Determine the (x, y) coordinate at the center of the cell enclosing the given text.  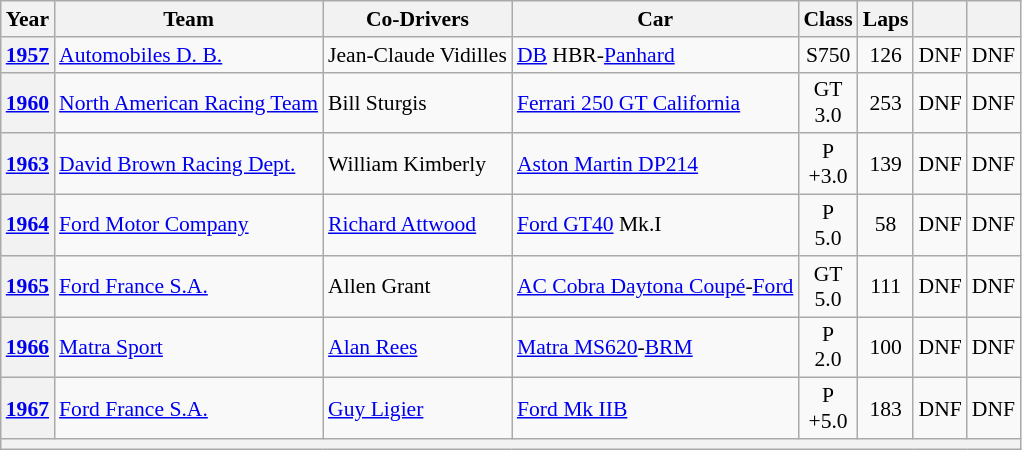
P5.0 (828, 226)
Ferrari 250 GT California (656, 102)
Bill Sturgis (418, 102)
P+3.0 (828, 164)
Ford Mk IIB (656, 408)
1967 (28, 408)
1965 (28, 286)
Laps (886, 19)
111 (886, 286)
Matra Sport (188, 348)
Allen Grant (418, 286)
GT5.0 (828, 286)
Alan Rees (418, 348)
Matra MS620-BRM (656, 348)
Car (656, 19)
AC Cobra Daytona Coupé-Ford (656, 286)
Richard Attwood (418, 226)
DB HBR-Panhard (656, 55)
100 (886, 348)
P2.0 (828, 348)
Ford Motor Company (188, 226)
253 (886, 102)
GT3.0 (828, 102)
1963 (28, 164)
Jean-Claude Vidilles (418, 55)
David Brown Racing Dept. (188, 164)
North American Racing Team (188, 102)
Guy Ligier (418, 408)
Year (28, 19)
1960 (28, 102)
1966 (28, 348)
William Kimberly (418, 164)
1957 (28, 55)
Team (188, 19)
139 (886, 164)
58 (886, 226)
1964 (28, 226)
Class (828, 19)
183 (886, 408)
Automobiles D. B. (188, 55)
Co-Drivers (418, 19)
Aston Martin DP214 (656, 164)
126 (886, 55)
Ford GT40 Mk.I (656, 226)
P+5.0 (828, 408)
S750 (828, 55)
